Extract the (X, Y) coordinate from the center of the cell holding the provided text.  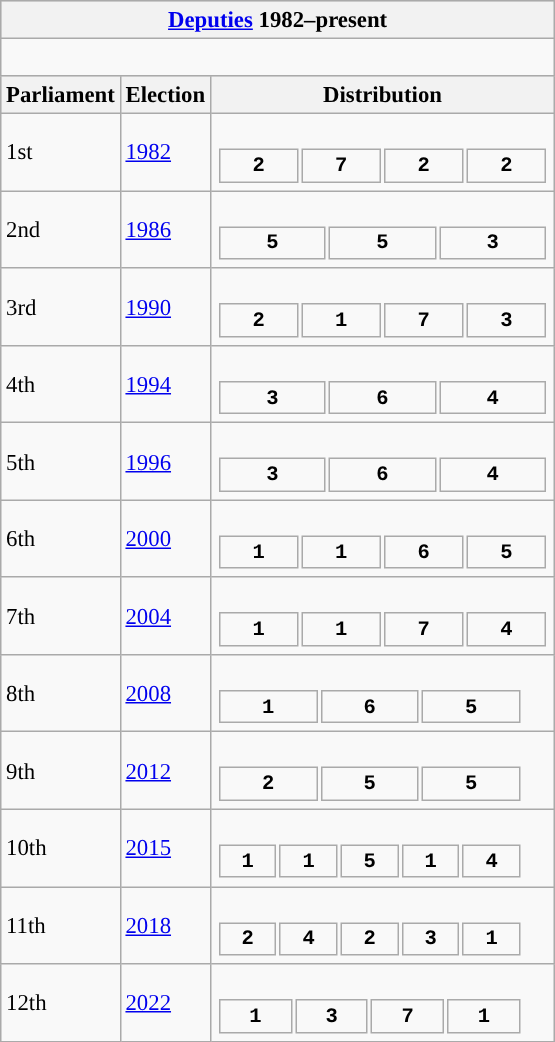
10th (60, 848)
9th (60, 770)
1 1 5 1 4 (382, 848)
1990 (165, 306)
2015 (165, 848)
5th (60, 462)
5 5 3 (382, 230)
2 1 7 3 (382, 306)
2004 (165, 616)
1 6 5 (382, 694)
2022 (165, 1002)
2018 (165, 926)
2 7 2 2 (382, 152)
2nd (60, 230)
11th (60, 926)
3rd (60, 306)
1 1 6 5 (382, 538)
2012 (165, 770)
4th (60, 384)
1986 (165, 230)
2000 (165, 538)
2 4 2 3 1 (382, 926)
Distribution (382, 95)
1 1 7 4 (382, 616)
Deputies 1982–present (278, 20)
7th (60, 616)
1st (60, 152)
1994 (165, 384)
6th (60, 538)
8th (60, 694)
1 3 7 1 (382, 1002)
12th (60, 1002)
1982 (165, 152)
1996 (165, 462)
2008 (165, 694)
Election (165, 95)
Parliament (60, 95)
2 5 5 (382, 770)
